Pinpoint the cell where the given text exists, returning its [X, Y] midpoint coordinate. 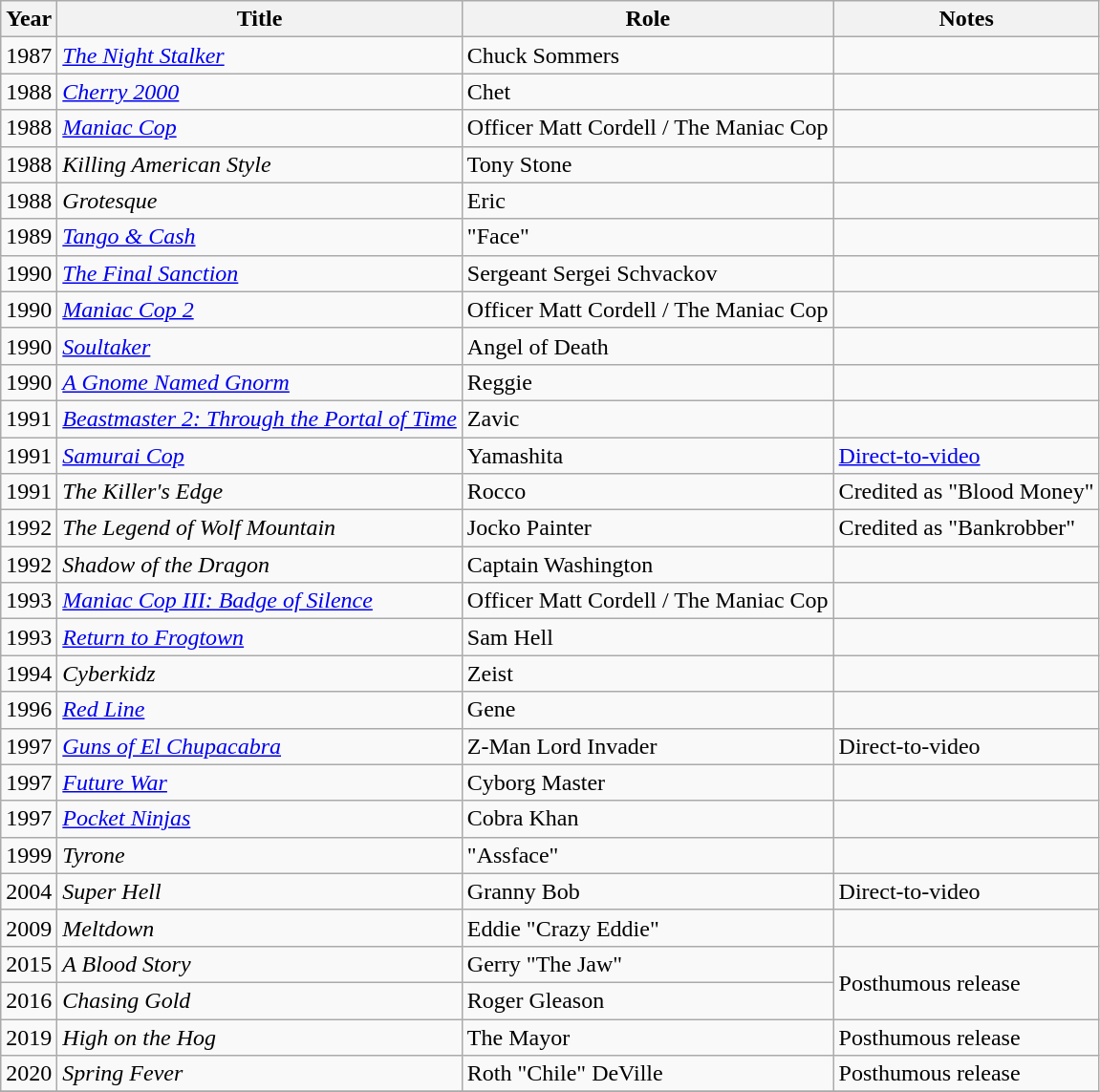
Chet [648, 92]
A Blood Story [260, 964]
Tony Stone [648, 164]
Chasing Gold [260, 1000]
Sam Hell [648, 637]
Guns of El Chupacabra [260, 746]
2019 [29, 1037]
2009 [29, 928]
Chuck Sommers [648, 55]
Yamashita [648, 456]
Future War [260, 782]
1999 [29, 855]
Eric [648, 201]
1994 [29, 674]
Spring Fever [260, 1074]
Killing American Style [260, 164]
Super Hell [260, 891]
Jocko Painter [648, 528]
High on the Hog [260, 1037]
A Gnome Named Gnorm [260, 382]
Roger Gleason [648, 1000]
Eddie "Crazy Eddie" [648, 928]
Maniac Cop III: Badge of Silence [260, 601]
2016 [29, 1000]
Gene [648, 710]
Credited as "Bankrobber" [966, 528]
Zeist [648, 674]
Granny Bob [648, 891]
"Face" [648, 237]
Captain Washington [648, 565]
Z-Man Lord Invader [648, 746]
2020 [29, 1074]
Roth "Chile" DeVille [648, 1074]
Samurai Cop [260, 456]
Sergeant Sergei Schvackov [648, 273]
Shadow of the Dragon [260, 565]
Maniac Cop [260, 128]
Zavic [648, 418]
The Killer's Edge [260, 492]
Pocket Ninjas [260, 819]
Tango & Cash [260, 237]
Grotesque [260, 201]
Soultaker [260, 346]
Year [29, 19]
2004 [29, 891]
Red Line [260, 710]
Tyrone [260, 855]
Notes [966, 19]
Title [260, 19]
The Night Stalker [260, 55]
Credited as "Blood Money" [966, 492]
The Mayor [648, 1037]
Gerry "The Jaw" [648, 964]
The Final Sanction [260, 273]
1996 [29, 710]
The Legend of Wolf Mountain [260, 528]
Angel of Death [648, 346]
Return to Frogtown [260, 637]
1987 [29, 55]
1989 [29, 237]
Cyberkidz [260, 674]
Maniac Cop 2 [260, 310]
"Assface" [648, 855]
Role [648, 19]
Meltdown [260, 928]
Rocco [648, 492]
Cherry 2000 [260, 92]
Reggie [648, 382]
Beastmaster 2: Through the Portal of Time [260, 418]
2015 [29, 964]
Cyborg Master [648, 782]
Cobra Khan [648, 819]
